Find where the given text appears and provide that cell's center as (X, Y) coordinate. 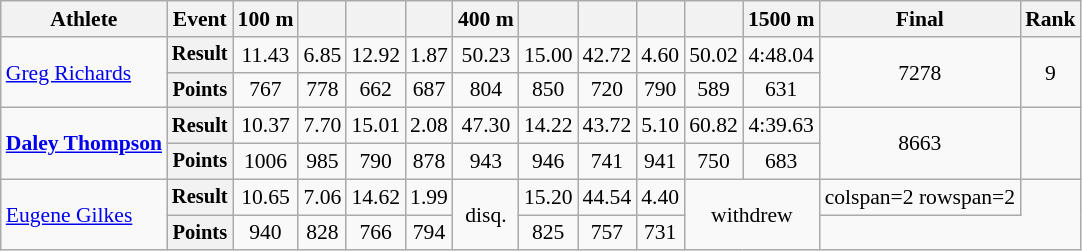
828 (322, 233)
disq. (486, 214)
662 (376, 90)
825 (548, 233)
15.20 (548, 197)
42.72 (608, 55)
778 (322, 90)
15.01 (376, 126)
Rank (1050, 19)
withdrew (752, 214)
985 (322, 162)
Final (920, 19)
60.82 (714, 126)
15.00 (548, 55)
7.06 (322, 197)
12.92 (376, 55)
4:39.63 (782, 126)
589 (714, 90)
766 (376, 233)
940 (266, 233)
100 m (266, 19)
731 (660, 233)
10.65 (266, 197)
14.22 (548, 126)
687 (429, 90)
7.70 (322, 126)
44.54 (608, 197)
943 (486, 162)
720 (608, 90)
Eugene Gilkes (84, 214)
Athlete (84, 19)
741 (608, 162)
1500 m (782, 19)
631 (782, 90)
14.62 (376, 197)
400 m (486, 19)
10.37 (266, 126)
Daley Thompson (84, 144)
804 (486, 90)
11.43 (266, 55)
47.30 (486, 126)
1.87 (429, 55)
1006 (266, 162)
794 (429, 233)
946 (548, 162)
7278 (920, 72)
9 (1050, 72)
5.10 (660, 126)
4.40 (660, 197)
878 (429, 162)
1.99 (429, 197)
2.08 (429, 126)
50.23 (486, 55)
767 (266, 90)
683 (782, 162)
8663 (920, 144)
Event (200, 19)
43.72 (608, 126)
757 (608, 233)
4.60 (660, 55)
4:48.04 (782, 55)
50.02 (714, 55)
941 (660, 162)
Greg Richards (84, 72)
750 (714, 162)
6.85 (322, 55)
colspan=2 rowspan=2 (920, 197)
850 (548, 90)
